From the cell containing the given text, extract its center point as (x, y) coordinate. 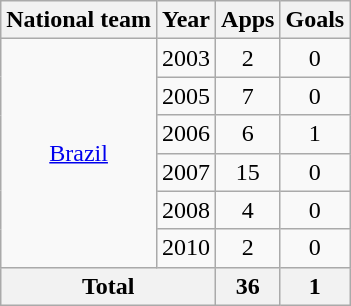
2006 (186, 134)
Apps (248, 20)
2007 (186, 172)
Brazil (79, 153)
2008 (186, 210)
15 (248, 172)
2005 (186, 96)
4 (248, 210)
Year (186, 20)
2003 (186, 58)
Total (108, 286)
Goals (315, 20)
7 (248, 96)
National team (79, 20)
6 (248, 134)
36 (248, 286)
2010 (186, 248)
